Find where the given text appears and provide that cell's center as (X, Y) coordinate. 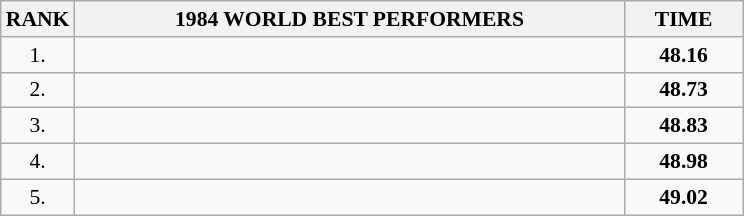
48.98 (684, 162)
3. (38, 126)
1984 WORLD BEST PERFORMERS (349, 19)
49.02 (684, 197)
RANK (38, 19)
TIME (684, 19)
1. (38, 55)
4. (38, 162)
48.73 (684, 90)
2. (38, 90)
48.83 (684, 126)
5. (38, 197)
48.16 (684, 55)
